Determine the (X, Y) coordinate at the center of the cell enclosing the given text.  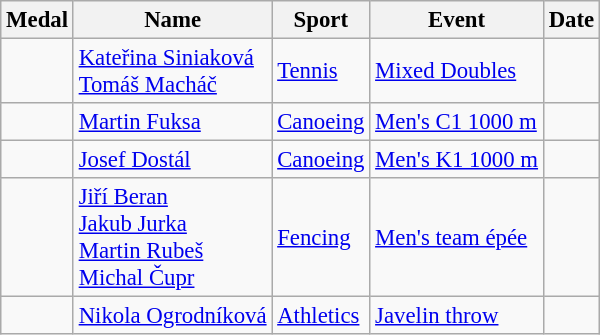
Men's K1 1000 m (457, 160)
Jiří BeranJakub JurkaMartin RubešMichal Čupr (172, 238)
Date (571, 20)
Javelin throw (457, 316)
Name (172, 20)
Tennis (321, 72)
Martin Fuksa (172, 122)
Event (457, 20)
Men's team épée (457, 238)
Medal (38, 20)
Sport (321, 20)
Fencing (321, 238)
Josef Dostál (172, 160)
Kateřina SiniakováTomáš Macháč (172, 72)
Athletics (321, 316)
Mixed Doubles (457, 72)
Men's C1 1000 m (457, 122)
Nikola Ogrodníková (172, 316)
